Return the (x, y) coordinate for the center point of the cell that contains the specified text.  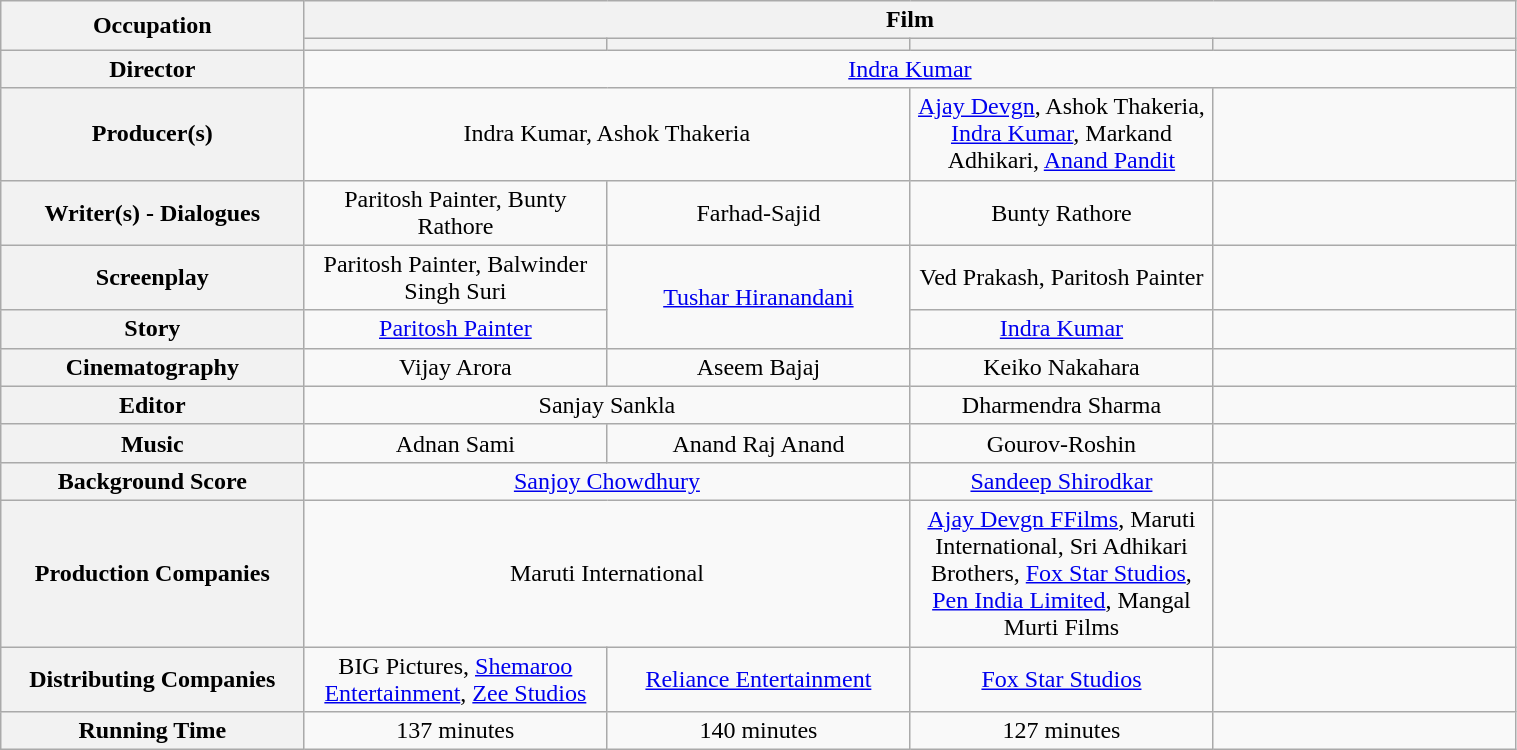
Editor (152, 405)
Ajay Devgn FFilms, Maruti International, Sri Adhikari Brothers, Fox Star Studios, Pen India Limited, Mangal Murti Films (1062, 573)
Distributing Companies (152, 678)
Indra Kumar, Ashok Thakeria (607, 134)
Dharmendra Sharma (1062, 405)
Ajay Devgn, Ashok Thakeria, Indra Kumar, Markand Adhikari, Anand Pandit (1062, 134)
Gourov-Roshin (1062, 443)
Film (910, 20)
Adnan Sami (456, 443)
Sanjoy Chowdhury (607, 481)
BIG Pictures, Shemaroo Entertainment, Zee Studios (456, 678)
137 minutes (456, 731)
Story (152, 329)
Music (152, 443)
Running Time (152, 731)
Director (152, 69)
Reliance Entertainment (758, 678)
Farhad-Sajid (758, 212)
Sandeep Shirodkar (1062, 481)
Ved Prakash, Paritosh Painter (1062, 278)
Keiko Nakahara (1062, 367)
Fox Star Studios (1062, 678)
Tushar Hiranandani (758, 296)
127 minutes (1062, 731)
Maruti International (607, 573)
Sanjay Sankla (607, 405)
Writer(s) - Dialogues (152, 212)
140 minutes (758, 731)
Bunty Rathore (1062, 212)
Background Score (152, 481)
Occupation (152, 26)
Vijay Arora (456, 367)
Production Companies (152, 573)
Paritosh Painter, Balwinder Singh Suri (456, 278)
Paritosh Painter, Bunty Rathore (456, 212)
Screenplay (152, 278)
Cinematography (152, 367)
Paritosh Painter (456, 329)
Aseem Bajaj (758, 367)
Anand Raj Anand (758, 443)
Producer(s) (152, 134)
